Determine the (x, y) coordinate at the center of the cell enclosing the given text.  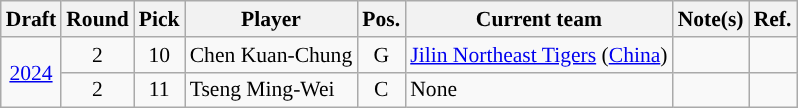
Ref. (773, 19)
Pick (160, 19)
2024 (31, 72)
10 (160, 55)
Jilin Northeast Tigers (China) (538, 55)
Player (272, 19)
Note(s) (711, 19)
Current team (538, 19)
None (538, 90)
Pos. (381, 19)
Draft (31, 19)
Tseng Ming-Wei (272, 90)
Chen Kuan-Chung (272, 55)
G (381, 55)
11 (160, 90)
C (381, 90)
Round (98, 19)
